From the cell containing the given text, extract its center point as (X, Y) coordinate. 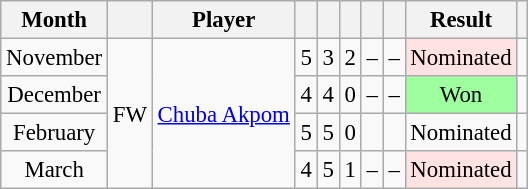
Player (224, 20)
1 (350, 170)
December (54, 95)
March (54, 170)
Month (54, 20)
FW (130, 114)
Result (461, 20)
November (54, 58)
February (54, 133)
Chuba Akpom (224, 114)
2 (350, 58)
3 (328, 58)
Won (461, 95)
